Provide the (X, Y) coordinate of the cell's center where the given text is located.  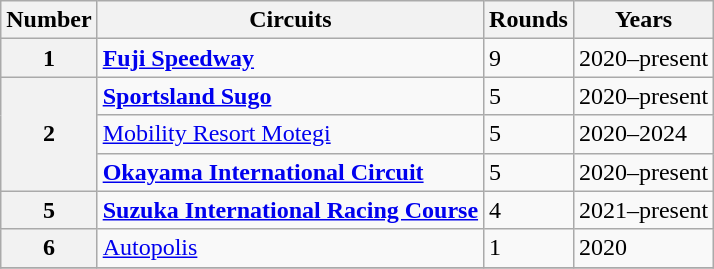
Number (49, 20)
Years (643, 20)
2020–2024 (643, 134)
Sportsland Sugo (290, 96)
4 (529, 210)
6 (49, 248)
Rounds (529, 20)
9 (529, 58)
Circuits (290, 20)
Fuji Speedway (290, 58)
Autopolis (290, 248)
2021–present (643, 210)
Mobility Resort Motegi (290, 134)
2020 (643, 248)
2020–⁠present (643, 58)
Okayama International Circuit (290, 172)
2 (49, 134)
Suzuka International Racing Course (290, 210)
